Pinpoint the cell where the given text exists, returning its (x, y) midpoint coordinate. 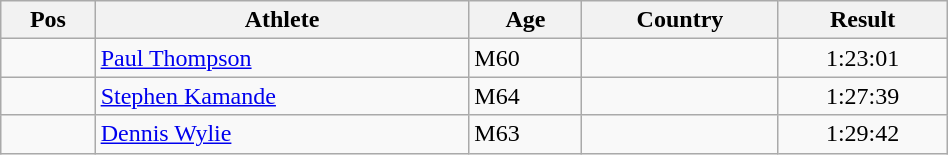
Paul Thompson (282, 58)
Result (862, 20)
Age (526, 20)
Pos (48, 20)
Country (680, 20)
1:29:42 (862, 134)
Dennis Wylie (282, 134)
M60 (526, 58)
M64 (526, 96)
M63 (526, 134)
1:23:01 (862, 58)
Athlete (282, 20)
Stephen Kamande (282, 96)
1:27:39 (862, 96)
